Return (X, Y) of the center of cell containing provided text 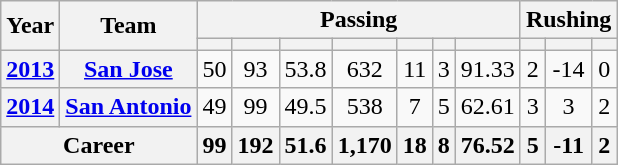
San Jose (128, 69)
2014 (30, 107)
51.6 (306, 145)
7 (414, 107)
11 (414, 69)
192 (256, 145)
2013 (30, 69)
50 (214, 69)
62.61 (488, 107)
1,170 (364, 145)
91.33 (488, 69)
San Antonio (128, 107)
-11 (568, 145)
Rushing (568, 20)
Passing (358, 20)
49.5 (306, 107)
Career (99, 145)
Year (30, 26)
-14 (568, 69)
0 (604, 69)
8 (444, 145)
Team (128, 26)
93 (256, 69)
632 (364, 69)
76.52 (488, 145)
49 (214, 107)
18 (414, 145)
538 (364, 107)
53.8 (306, 69)
